Return the (X, Y) coordinate for the center point of the cell that contains the specified text.  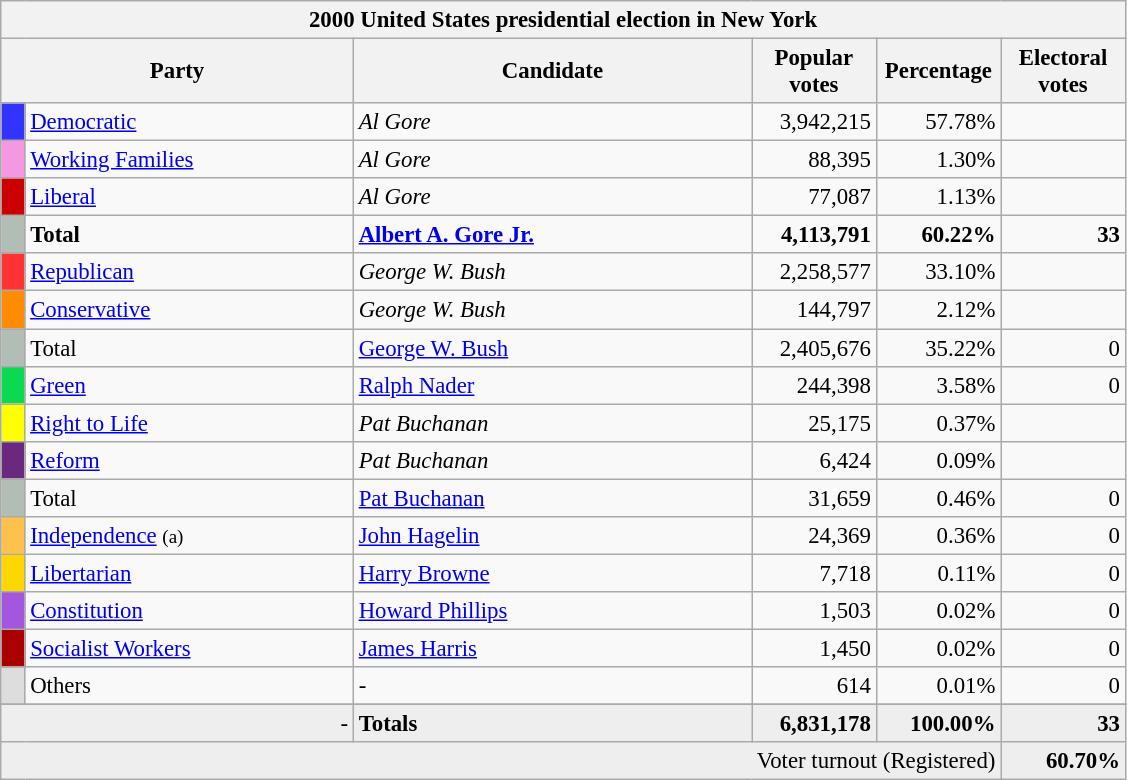
2,258,577 (814, 273)
2,405,676 (814, 348)
Howard Phillips (552, 611)
77,087 (814, 197)
Party (178, 72)
3,942,215 (814, 122)
3.58% (938, 385)
100.00% (938, 724)
60.70% (1064, 761)
Reform (189, 460)
Albert A. Gore Jr. (552, 235)
0.46% (938, 498)
35.22% (938, 348)
31,659 (814, 498)
144,797 (814, 310)
Green (189, 385)
244,398 (814, 385)
1,450 (814, 648)
Totals (552, 724)
614 (814, 686)
Socialist Workers (189, 648)
Percentage (938, 72)
88,395 (814, 160)
Popular votes (814, 72)
0.01% (938, 686)
Republican (189, 273)
2000 United States presidential election in New York (564, 20)
Independence (a) (189, 536)
2.12% (938, 310)
Liberal (189, 197)
Harry Browne (552, 573)
24,369 (814, 536)
0.11% (938, 573)
25,175 (814, 423)
Libertarian (189, 573)
1,503 (814, 611)
1.30% (938, 160)
Ralph Nader (552, 385)
Electoral votes (1064, 72)
1.13% (938, 197)
James Harris (552, 648)
60.22% (938, 235)
Voter turnout (Registered) (501, 761)
Others (189, 686)
0.36% (938, 536)
57.78% (938, 122)
Candidate (552, 72)
Working Families (189, 160)
0.37% (938, 423)
0.09% (938, 460)
7,718 (814, 573)
Democratic (189, 122)
Right to Life (189, 423)
Constitution (189, 611)
33.10% (938, 273)
John Hagelin (552, 536)
Conservative (189, 310)
6,831,178 (814, 724)
4,113,791 (814, 235)
6,424 (814, 460)
